Detect which cell encompasses the target text, then output its (x, y) center coordinate. 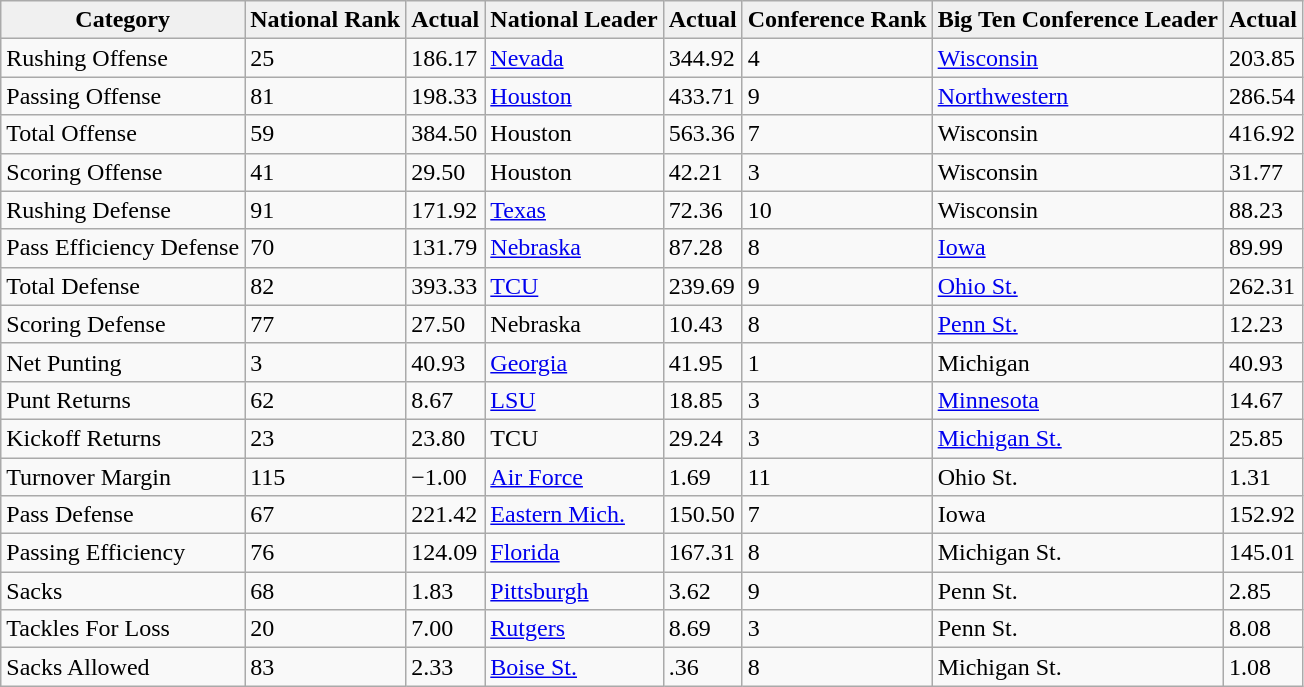
Air Force (574, 477)
Rutgers (574, 629)
186.17 (446, 58)
Total Defense (123, 286)
167.31 (702, 553)
Sacks (123, 591)
2.33 (446, 667)
76 (326, 553)
124.09 (446, 553)
171.92 (446, 210)
87.28 (702, 248)
131.79 (446, 248)
Passing Offense (123, 96)
18.85 (702, 400)
42.21 (702, 172)
89.99 (1262, 248)
1.08 (1262, 667)
Total Offense (123, 134)
−1.00 (446, 477)
14.67 (1262, 400)
393.33 (446, 286)
Conference Rank (837, 20)
70 (326, 248)
416.92 (1262, 134)
29.24 (702, 438)
1.83 (446, 591)
67 (326, 515)
Michigan (1078, 362)
77 (326, 324)
145.01 (1262, 553)
LSU (574, 400)
Rushing Defense (123, 210)
239.69 (702, 286)
59 (326, 134)
Pass Defense (123, 515)
3.62 (702, 591)
4 (837, 58)
Big Ten Conference Leader (1078, 20)
152.92 (1262, 515)
10 (837, 210)
Punt Returns (123, 400)
82 (326, 286)
2.85 (1262, 591)
Minnesota (1078, 400)
433.71 (702, 96)
Texas (574, 210)
23 (326, 438)
27.50 (446, 324)
Nevada (574, 58)
Pittsburgh (574, 591)
Eastern Mich. (574, 515)
1 (837, 362)
221.42 (446, 515)
91 (326, 210)
National Rank (326, 20)
20 (326, 629)
286.54 (1262, 96)
Boise St. (574, 667)
Turnover Margin (123, 477)
88.23 (1262, 210)
Kickoff Returns (123, 438)
41 (326, 172)
1.31 (1262, 477)
Pass Efficiency Defense (123, 248)
8.69 (702, 629)
Northwestern (1078, 96)
1.69 (702, 477)
10.43 (702, 324)
.36 (702, 667)
81 (326, 96)
National Leader (574, 20)
25 (326, 58)
115 (326, 477)
Tackles For Loss (123, 629)
Florida (574, 553)
68 (326, 591)
198.33 (446, 96)
Sacks Allowed (123, 667)
384.50 (446, 134)
Scoring Offense (123, 172)
72.36 (702, 210)
7.00 (446, 629)
Rushing Offense (123, 58)
Georgia (574, 362)
Passing Efficiency (123, 553)
Net Punting (123, 362)
262.31 (1262, 286)
8.67 (446, 400)
203.85 (1262, 58)
150.50 (702, 515)
83 (326, 667)
563.36 (702, 134)
11 (837, 477)
Scoring Defense (123, 324)
31.77 (1262, 172)
Category (123, 20)
41.95 (702, 362)
344.92 (702, 58)
25.85 (1262, 438)
29.50 (446, 172)
8.08 (1262, 629)
23.80 (446, 438)
12.23 (1262, 324)
62 (326, 400)
